Detect which cell encompasses the target text, then output its [X, Y] center coordinate. 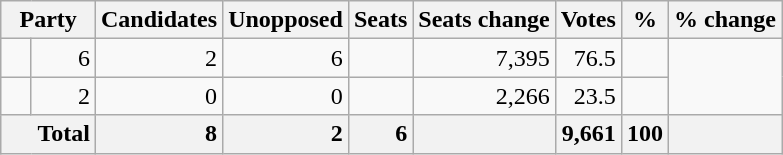
Candidates [160, 20]
Unopposed [286, 20]
Party [48, 20]
Seats change [484, 20]
23.5 [588, 96]
% [644, 20]
% change [724, 20]
2,266 [484, 96]
Total [48, 134]
76.5 [588, 58]
Votes [588, 20]
8 [160, 134]
Seats [380, 20]
9,661 [588, 134]
100 [644, 134]
7,395 [484, 58]
